For the text-containing cell, return its midpoint in (x, y) coordinate format. 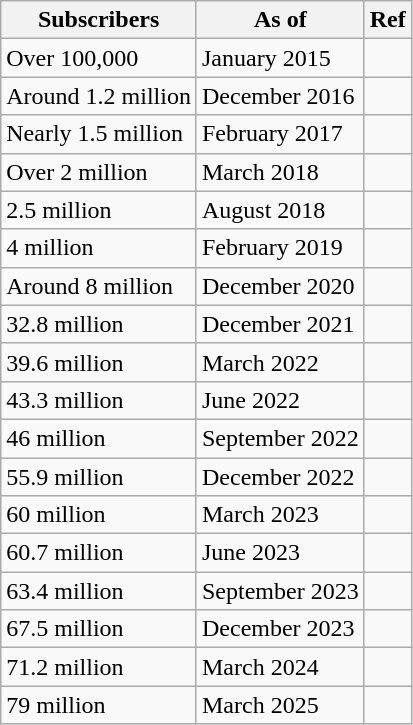
June 2023 (280, 553)
September 2022 (280, 438)
Nearly 1.5 million (99, 134)
August 2018 (280, 210)
June 2022 (280, 400)
2.5 million (99, 210)
55.9 million (99, 477)
Over 2 million (99, 172)
March 2025 (280, 705)
December 2023 (280, 629)
December 2022 (280, 477)
January 2015 (280, 58)
December 2020 (280, 286)
32.8 million (99, 324)
March 2018 (280, 172)
As of (280, 20)
March 2023 (280, 515)
60.7 million (99, 553)
February 2017 (280, 134)
60 million (99, 515)
March 2024 (280, 667)
Ref (388, 20)
Around 8 million (99, 286)
March 2022 (280, 362)
September 2023 (280, 591)
46 million (99, 438)
63.4 million (99, 591)
December 2016 (280, 96)
43.3 million (99, 400)
39.6 million (99, 362)
Around 1.2 million (99, 96)
Over 100,000 (99, 58)
4 million (99, 248)
December 2021 (280, 324)
February 2019 (280, 248)
Subscribers (99, 20)
67.5 million (99, 629)
71.2 million (99, 667)
79 million (99, 705)
